Locate the cell with the specified text and output its [X, Y] center coordinate. 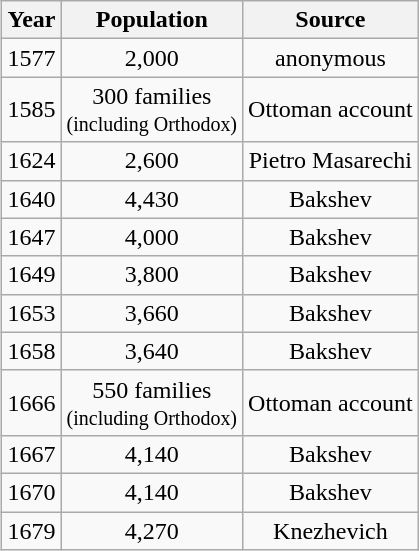
Population [152, 20]
1670 [32, 492]
1658 [32, 351]
4,270 [152, 531]
anonymous [331, 58]
1679 [32, 531]
1653 [32, 313]
4,430 [152, 199]
1666 [32, 402]
3,660 [152, 313]
4,000 [152, 237]
Pietro Masarechi [331, 161]
3,800 [152, 275]
300 families(including Orthodox) [152, 110]
1649 [32, 275]
Source [331, 20]
Year [32, 20]
1667 [32, 454]
Knezhevich [331, 531]
1640 [32, 199]
550 families(including Orthodox) [152, 402]
2,600 [152, 161]
1647 [32, 237]
2,000 [152, 58]
1624 [32, 161]
1585 [32, 110]
3,640 [152, 351]
1577 [32, 58]
